Find where the given text appears and provide that cell's center as (X, Y) coordinate. 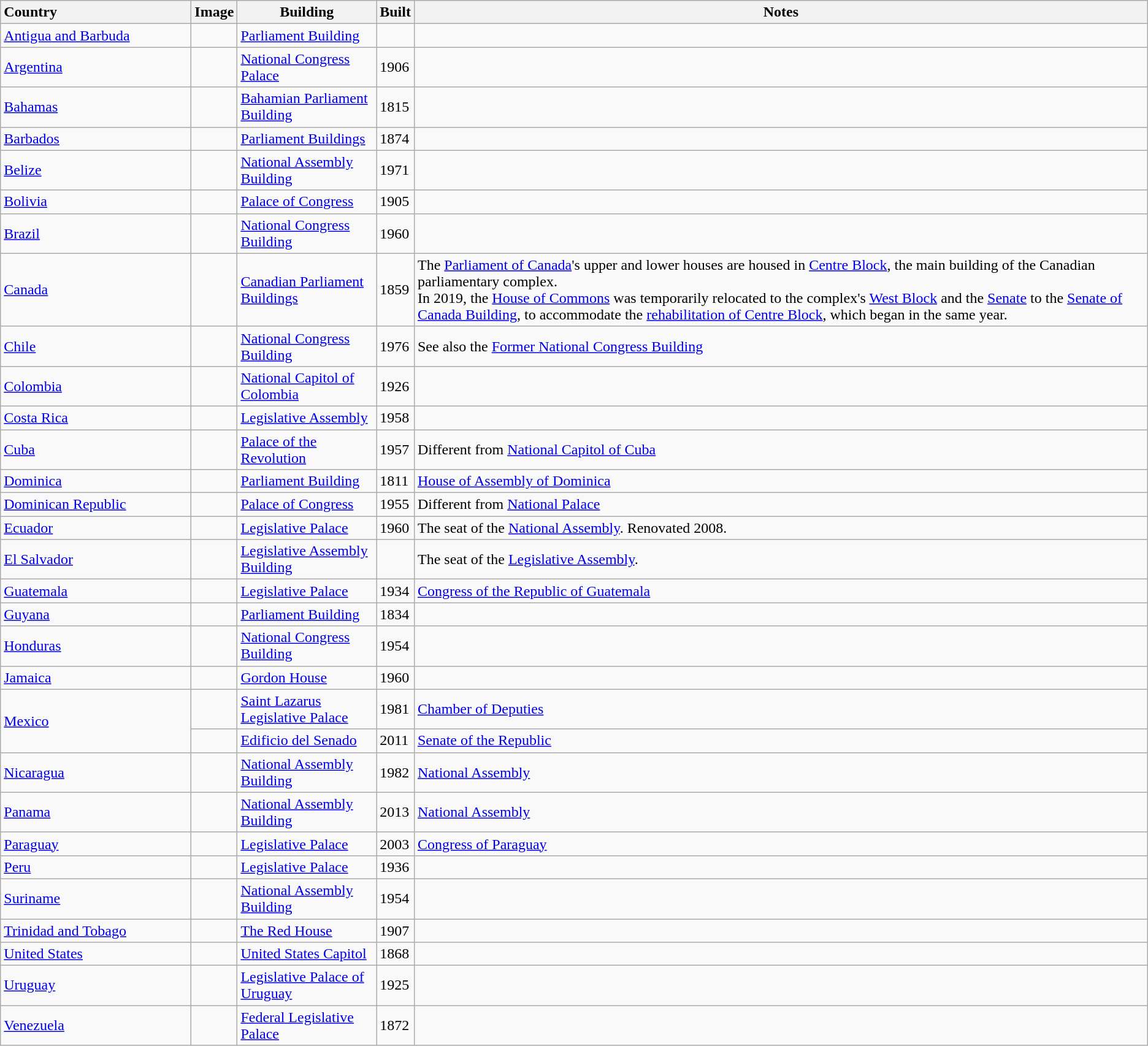
Uruguay (96, 986)
Suriname (96, 899)
Senate of the Republic (781, 741)
1834 (396, 614)
Barbados (96, 139)
Honduras (96, 646)
1859 (396, 289)
The seat of the Legislative Assembly. (781, 559)
National Capitol of Colombia (307, 386)
Legislative Assembly Building (307, 559)
Antigua and Barbuda (96, 36)
Venezuela (96, 1025)
Legislative Assembly (307, 418)
Chile (96, 346)
House of Assembly of Dominica (781, 481)
1874 (396, 139)
The seat of the National Assembly. Renovated 2008. (781, 528)
United States Capitol (307, 954)
2003 (396, 844)
Building (307, 12)
Country (96, 12)
Image (215, 12)
Brazil (96, 233)
National Congress Palace (307, 67)
The Red House (307, 930)
Guyana (96, 614)
Parliament Buildings (307, 139)
Chamber of Deputies (781, 709)
Bolivia (96, 202)
Jamaica (96, 678)
Panama (96, 812)
1971 (396, 170)
1934 (396, 591)
El Salvador (96, 559)
1811 (396, 481)
Edificio del Senado (307, 741)
Guatemala (96, 591)
1905 (396, 202)
Saint Lazarus Legislative Palace (307, 709)
Notes (781, 12)
Paraguay (96, 844)
Built (396, 12)
Legislative Palace of Uruguay (307, 986)
Bahamas (96, 107)
2011 (396, 741)
1868 (396, 954)
Different from National Capitol of Cuba (781, 449)
1957 (396, 449)
Dominican Republic (96, 505)
1907 (396, 930)
1955 (396, 505)
1976 (396, 346)
Gordon House (307, 678)
United States (96, 954)
Palace of the Revolution (307, 449)
Ecuador (96, 528)
1815 (396, 107)
Trinidad and Tobago (96, 930)
Congress of the Republic of Guatemala (781, 591)
Canadian Parliament Buildings (307, 289)
1906 (396, 67)
Mexico (96, 721)
1926 (396, 386)
See also the Former National Congress Building (781, 346)
1958 (396, 418)
Cuba (96, 449)
2013 (396, 812)
1925 (396, 986)
1982 (396, 773)
1981 (396, 709)
Belize (96, 170)
Peru (96, 867)
Congress of Paraguay (781, 844)
Dominica (96, 481)
Colombia (96, 386)
Canada (96, 289)
1936 (396, 867)
Costa Rica (96, 418)
Bahamian Parliament Building (307, 107)
Federal Legislative Palace (307, 1025)
Nicaragua (96, 773)
1872 (396, 1025)
Different from National Palace (781, 505)
Argentina (96, 67)
